Determine the [x, y] coordinate at the center of the cell enclosing the given text.  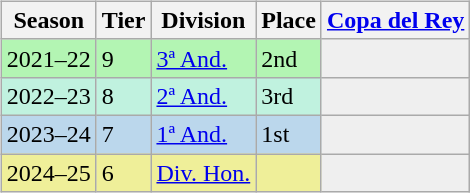
2022–23 [48, 96]
Copa del Rey [395, 20]
Place [289, 20]
8 [124, 96]
Div. Hon. [204, 173]
2023–24 [48, 134]
Division [204, 20]
Tier [124, 20]
2024–25 [48, 173]
3ª And. [204, 58]
Season [48, 20]
6 [124, 173]
1st [289, 134]
2nd [289, 58]
9 [124, 58]
2021–22 [48, 58]
1ª And. [204, 134]
2ª And. [204, 96]
7 [124, 134]
3rd [289, 96]
